Find where the given text appears and provide that cell's center as [X, Y] coordinate. 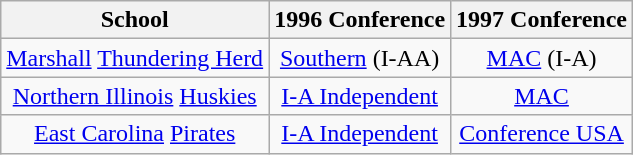
1996 Conference [360, 20]
Marshall Thundering Herd [135, 58]
1997 Conference [542, 20]
MAC [542, 96]
Conference USA [542, 134]
MAC (I-A) [542, 58]
East Carolina Pirates [135, 134]
Southern (I-AA) [360, 58]
School [135, 20]
Northern Illinois Huskies [135, 96]
